Return (x, y) of the center of cell containing provided text 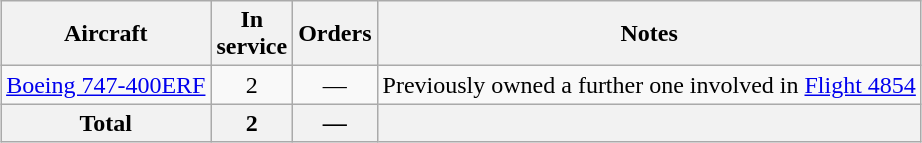
Orders (335, 34)
Boeing 747-400ERF (106, 85)
Aircraft (106, 34)
Total (106, 123)
Notes (649, 34)
In service (252, 34)
Previously owned a further one involved in Flight 4854 (649, 85)
